Determine the [x, y] coordinate at the center of the cell enclosing the given text.  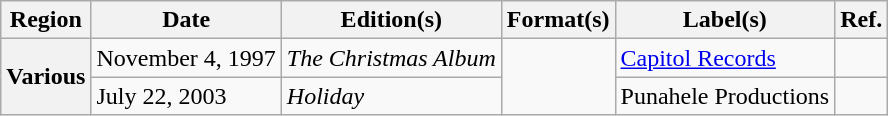
Various [46, 77]
November 4, 1997 [186, 58]
Holiday [391, 96]
Label(s) [725, 20]
July 22, 2003 [186, 96]
Punahele Productions [725, 96]
Date [186, 20]
Format(s) [558, 20]
Region [46, 20]
The Christmas Album [391, 58]
Edition(s) [391, 20]
Capitol Records [725, 58]
Ref. [862, 20]
